Find where the given text appears and provide that cell's center as (X, Y) coordinate. 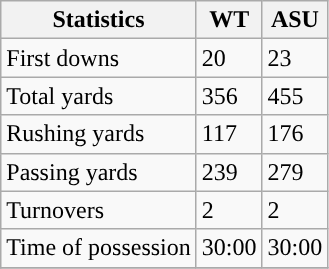
455 (295, 96)
239 (229, 172)
Total yards (99, 96)
Time of possession (99, 248)
ASU (295, 20)
117 (229, 134)
23 (295, 58)
Statistics (99, 20)
Rushing yards (99, 134)
Passing yards (99, 172)
WT (229, 20)
First downs (99, 58)
356 (229, 96)
Turnovers (99, 210)
20 (229, 58)
279 (295, 172)
176 (295, 134)
